Determine the (x, y) coordinate at the center of the cell enclosing the given text.  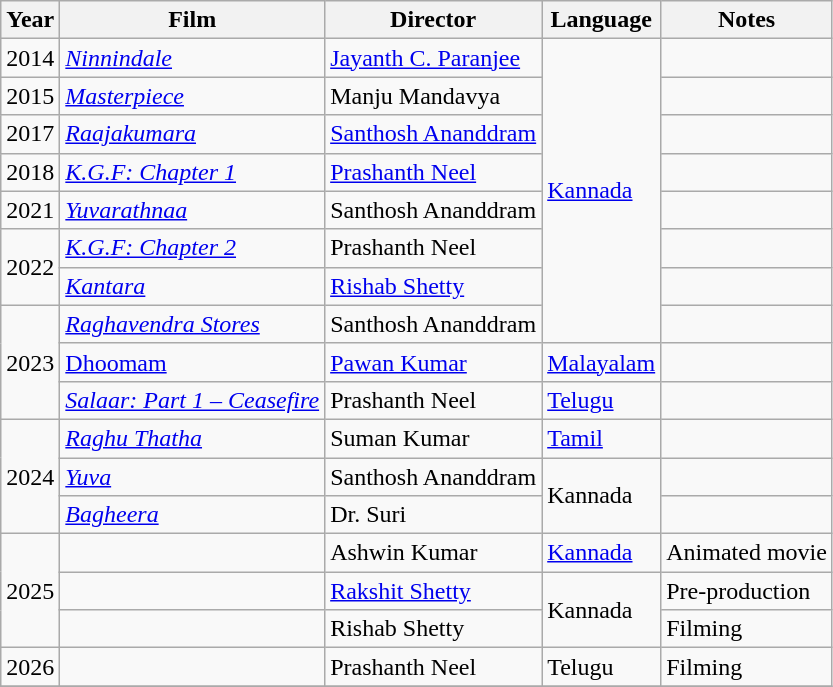
Ninnindale (192, 58)
Pre-production (747, 591)
Yuva (192, 477)
Language (602, 20)
Manju Mandavya (434, 96)
Dhoomam (192, 362)
Film (192, 20)
Raghavendra Stores (192, 324)
Raghu Thatha (192, 438)
Notes (747, 20)
K.G.F: Chapter 1 (192, 172)
Animated movie (747, 553)
Suman Kumar (434, 438)
Director (434, 20)
2015 (30, 96)
2023 (30, 362)
Masterpiece (192, 96)
Kantara (192, 286)
Ashwin Kumar (434, 553)
Yuvarathnaa (192, 210)
2024 (30, 476)
Rakshit Shetty (434, 591)
2017 (30, 134)
2026 (30, 667)
K.G.F: Chapter 2 (192, 248)
Jayanth C. Paranjee (434, 58)
2018 (30, 172)
Salaar: Part 1 – Ceasefire (192, 400)
Bagheera (192, 515)
Dr. Suri (434, 515)
2022 (30, 267)
Tamil (602, 438)
2025 (30, 591)
Pawan Kumar (434, 362)
Year (30, 20)
Malayalam (602, 362)
Raajakumara (192, 134)
2014 (30, 58)
2021 (30, 210)
